For the text-containing cell, return its midpoint in (X, Y) coordinate format. 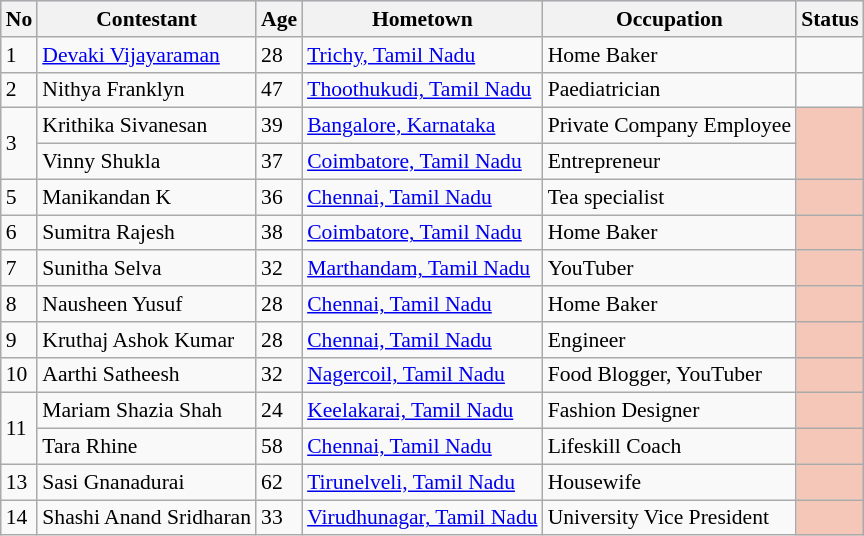
8 (20, 304)
Bangalore, Karnataka (422, 126)
Trichy, Tamil Nadu (422, 55)
Manikandan K (146, 197)
Shashi Anand Sridharan (146, 518)
Sumitra Rajesh (146, 233)
No (20, 19)
Status (830, 19)
Krithika Sivanesan (146, 126)
6 (20, 233)
13 (20, 482)
Nithya Franklyn (146, 90)
5 (20, 197)
24 (279, 411)
Devaki Vijayaraman (146, 55)
Age (279, 19)
Private Company Employee (670, 126)
14 (20, 518)
2 (20, 90)
58 (279, 447)
Kruthaj Ashok Kumar (146, 340)
9 (20, 340)
11 (20, 428)
Engineer (670, 340)
10 (20, 375)
Tea specialist (670, 197)
Food Blogger, YouTuber (670, 375)
Tirunelveli, Tamil Nadu (422, 482)
Fashion Designer (670, 411)
Vinny Shukla (146, 162)
7 (20, 269)
47 (279, 90)
Occupation (670, 19)
Tara Rhine (146, 447)
Contestant (146, 19)
Lifeskill Coach (670, 447)
Thoothukudi, Tamil Nadu (422, 90)
62 (279, 482)
1 (20, 55)
3 (20, 144)
Mariam Shazia Shah (146, 411)
University Vice President (670, 518)
33 (279, 518)
37 (279, 162)
Nagercoil, Tamil Nadu (422, 375)
Sasi Gnanadurai (146, 482)
Aarthi Satheesh (146, 375)
Virudhunagar, Tamil Nadu (422, 518)
Marthandam, Tamil Nadu (422, 269)
Paediatrician (670, 90)
Entrepreneur (670, 162)
39 (279, 126)
Keelakarai, Tamil Nadu (422, 411)
Housewife (670, 482)
Hometown (422, 19)
36 (279, 197)
YouTuber (670, 269)
Sunitha Selva (146, 269)
38 (279, 233)
Nausheen Yusuf (146, 304)
